Scan for the cell matching the given text and deliver its [X, Y] coordinate at center. 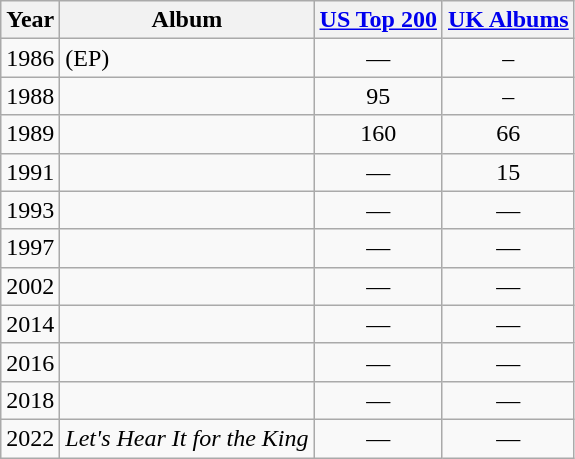
2016 [30, 362]
2002 [30, 286]
95 [378, 96]
1988 [30, 96]
2014 [30, 324]
1989 [30, 134]
Year [30, 20]
Album [187, 20]
160 [378, 134]
15 [508, 172]
1986 [30, 58]
1993 [30, 210]
1991 [30, 172]
(EP) [187, 58]
UK Albums [508, 20]
US Top 200 [378, 20]
Let's Hear It for the King [187, 438]
1997 [30, 248]
66 [508, 134]
2018 [30, 400]
2022 [30, 438]
